Output the [X, Y] coordinate of the center of the cell containing the given text.  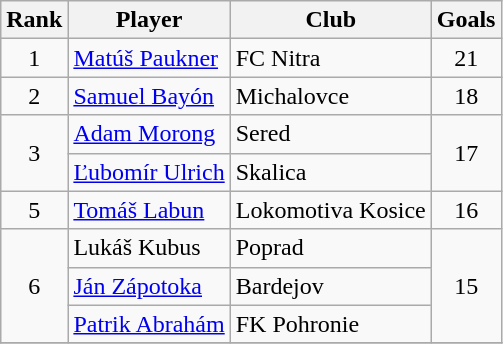
Michalovce [330, 96]
Skalica [330, 172]
1 [34, 58]
21 [466, 58]
Lukáš Kubus [149, 248]
Ján Zápotoka [149, 286]
Lokomotiva Kosice [330, 210]
FC Nitra [330, 58]
16 [466, 210]
Goals [466, 20]
Poprad [330, 248]
Ľubomír Ulrich [149, 172]
Bardejov [330, 286]
Adam Morong [149, 134]
2 [34, 96]
Sered [330, 134]
Samuel Bayón [149, 96]
15 [466, 286]
Club [330, 20]
Player [149, 20]
18 [466, 96]
Tomáš Labun [149, 210]
17 [466, 153]
3 [34, 153]
Patrik Abrahám [149, 324]
Rank [34, 20]
FK Pohronie [330, 324]
5 [34, 210]
6 [34, 286]
Matúš Paukner [149, 58]
